Locate the cell with the specified text and output its (x, y) center coordinate. 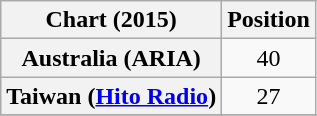
Australia (ARIA) (112, 58)
27 (269, 96)
Position (269, 20)
40 (269, 58)
Taiwan (Hito Radio) (112, 96)
Chart (2015) (112, 20)
